Extract the [X, Y] coordinate from the center of the cell holding the provided text.  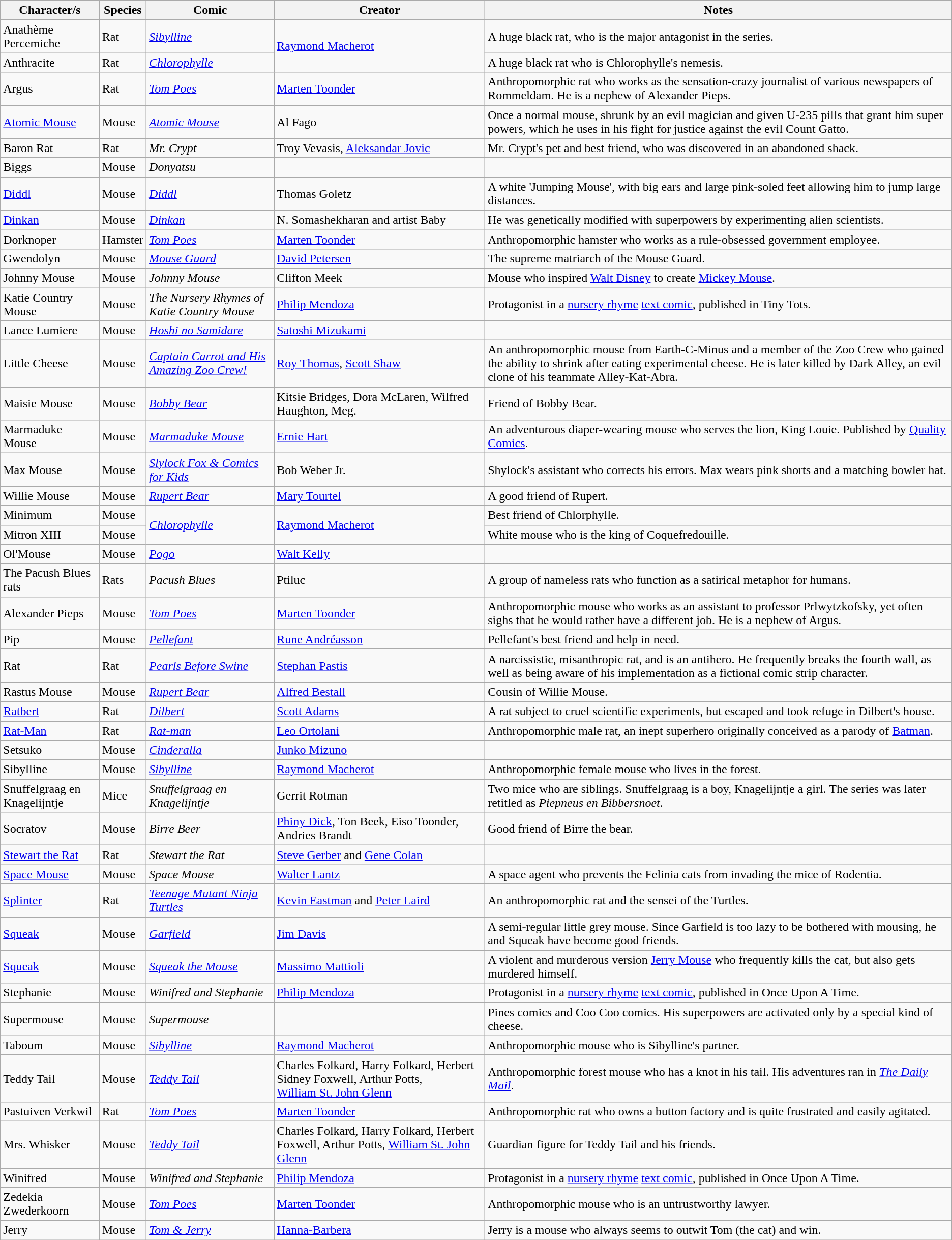
White mouse who is the king of Coquefredouille. [719, 535]
Alexander Pieps [50, 613]
Mouse who inspired Walt Disney to create Mickey Mouse. [719, 278]
A huge black rat who is Chlorophylle's nemesis. [719, 63]
Mr. Crypt [211, 148]
Phiny Dick, Ton Beek, Eiso Toonder, Andries Brandt [379, 829]
Scott Adams [379, 711]
Friend of Bobby Bear. [719, 404]
Ptiluc [379, 580]
Rat-man [211, 731]
Leo Ortolani [379, 731]
Creator [379, 10]
Ernie Hart [379, 436]
Charles Folkard, Harry Folkard, Herbert Sidney Foxwell, Arthur Potts,William St. John Glenn [379, 1078]
Anthropomorphic forest mouse who has a knot in his tail. His adventures ran in The Daily Mail. [719, 1078]
Splinter [50, 900]
Rats [123, 580]
Walt Kelly [379, 554]
Anthropomorphic hamster who works as a rule-obsessed government employee. [719, 239]
Cinderalla [211, 750]
Teenage Mutant Ninja Turtles [211, 900]
Birre Beer [211, 829]
Jim Davis [379, 934]
Little Cheese [50, 364]
Mr. Crypt's pet and best friend, who was discovered in an abandoned shack. [719, 148]
Dorknoper [50, 239]
Stephanie [50, 993]
Lance Lumiere [50, 331]
An adventurous diaper-wearing mouse who serves the lion, King Louie. Published by Quality Comics. [719, 436]
Rune Andréasson [379, 639]
Anthropomorphic rat who owns a button factory and is quite frustrated and easily agitated. [719, 1111]
Socratov [50, 829]
Pastuiven Verkwil [50, 1111]
Anthropomorphic rat who works as the sensation-crazy journalist of various newspapers of Rommeldam. He is a nephew of Alexander Pieps. [719, 88]
Protagonist in a nursery rhyme text comic, published in Tiny Tots. [719, 304]
Stephan Pastis [379, 665]
Maisie Mouse [50, 404]
A semi-regular little grey mouse. Since Garfield is too lazy to be bothered with mousing, he and Squeak have become good friends. [719, 934]
Ratbert [50, 711]
Hamster [123, 239]
Anthropomorphic mouse who is Sibylline's partner. [719, 1045]
Kitsie Bridges, Dora McLaren, Wilfred Haughton, Meg. [379, 404]
Character/s [50, 10]
Species [123, 10]
A group of nameless rats who function as a satirical metaphor for humans. [719, 580]
Donyatsu [211, 167]
Best friend of Chlorphylle. [719, 515]
Ol'Mouse [50, 554]
Guardian figure for Teddy Tail and his friends. [719, 1144]
Shylock's assistant who corrects his errors. Max wears pink shorts and a matching bowler hat. [719, 470]
Argus [50, 88]
The Nursery Rhymes of Katie Country Mouse [211, 304]
Walter Lantz [379, 874]
Katie Country Mouse [50, 304]
Mice [123, 795]
Steve Gerber and Gene Colan [379, 855]
Pellefant's best friend and help in need. [719, 639]
Mary Tourtel [379, 496]
Thomas Goletz [379, 193]
Willie Mouse [50, 496]
Good friend of Birre the bear. [719, 829]
Satoshi Mizukami [379, 331]
Taboum [50, 1045]
Setsuko [50, 750]
He was genetically modified with superpowers by experimenting alien scientists. [719, 220]
Two mice who are siblings. Snuffelgraag is a boy, Knagelijntje a girl. The series was later retitled as Piepneus en Bibbersnoet. [719, 795]
Pines comics and Coo Coo comics. His superpowers are activated only by a special kind of cheese. [719, 1019]
Tom & Jerry [211, 1230]
Anthropomorphic female mouse who lives in the forest. [719, 770]
An anthropomorphic rat and the sensei of the Turtles. [719, 900]
Bob Weber Jr. [379, 470]
Hanna-Barbera [379, 1230]
Charles Folkard, Harry Folkard, Herbert Foxwell, Arthur Potts, William St. John Glenn [379, 1144]
David Petersen [379, 258]
Mouse Guard [211, 258]
Pacush Blues [211, 580]
Rat-Man [50, 731]
A white 'Jumping Mouse', with big ears and large pink-soled feet allowing him to jump large distances. [719, 193]
Alfred Bestall [379, 692]
Gwendolyn [50, 258]
A good friend of Rupert. [719, 496]
Al Fago [379, 122]
Max Mouse [50, 470]
Pearls Before Swine [211, 665]
A huge black rat, who is the major antagonist in the series. [719, 37]
Bobby Bear [211, 404]
Slylock Fox & Comics for Kids [211, 470]
Captain Carrot and His Amazing Zoo Crew! [211, 364]
A violent and murderous version Jerry Mouse who frequently kills the cat, but also gets murdered himself. [719, 966]
Anthropomorphic male rat, an inept superhero originally conceived as a parody of Batman. [719, 731]
Rastus Mouse [50, 692]
Comic [211, 10]
Cousin of Willie Mouse. [719, 692]
A space agent who prevents the Felinia cats from invading the mice of Rodentia. [719, 874]
Anathème Percemiche [50, 37]
Jerry is a mouse who always seems to outwit Tom (the cat) and win. [719, 1230]
N. Somashekharan and artist Baby [379, 220]
The supreme matriarch of the Mouse Guard. [719, 258]
Gerrit Rotman [379, 795]
Anthracite [50, 63]
Anthropomorphic mouse who is an untrustworthy lawyer. [719, 1204]
Pogo [211, 554]
Kevin Eastman and Peter Laird [379, 900]
Roy Thomas, Scott Shaw [379, 364]
Minimum [50, 515]
Biggs [50, 167]
Garfield [211, 934]
Massimo Mattioli [379, 966]
Baron Rat [50, 148]
Junko Mizuno [379, 750]
Pip [50, 639]
Hoshi no Samidare [211, 331]
The Pacush Blues rats [50, 580]
Dilbert [211, 711]
Winifred [50, 1177]
Clifton Meek [379, 278]
Troy Vevasis, Aleksandar Jovic [379, 148]
Squeak the Mouse [211, 966]
Mrs. Whisker [50, 1144]
Mitron XIII [50, 535]
Zedekia Zwederkoorn [50, 1204]
Pellefant [211, 639]
A rat subject to cruel scientific experiments, but escaped and took refuge in Dilbert's house. [719, 711]
Notes [719, 10]
Jerry [50, 1230]
